Determine the (x, y) coordinate at the center of the cell enclosing the given text.  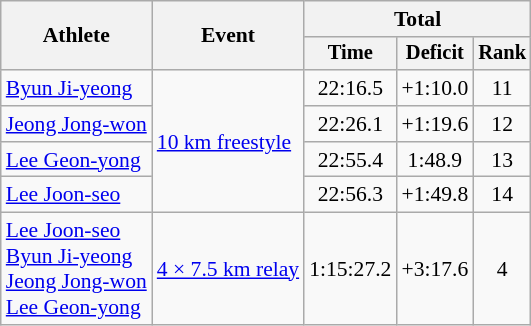
Lee Joon-seoByun Ji-yeongJeong Jong-wonLee Geon-yong (76, 269)
22:16.5 (350, 88)
22:55.4 (350, 160)
Rank (502, 54)
+3:17.6 (434, 269)
Deficit (434, 54)
12 (502, 124)
4 × 7.5 km relay (228, 269)
4 (502, 269)
Event (228, 36)
+1:19.6 (434, 124)
14 (502, 195)
+1:49.8 (434, 195)
Lee Joon-seo (76, 195)
11 (502, 88)
Athlete (76, 36)
+1:10.0 (434, 88)
Lee Geon-yong (76, 160)
13 (502, 160)
1:15:27.2 (350, 269)
22:56.3 (350, 195)
Jeong Jong-won (76, 124)
10 km freestyle (228, 141)
Byun Ji-yeong (76, 88)
22:26.1 (350, 124)
1:48.9 (434, 160)
Total (418, 19)
Time (350, 54)
